Scan for the cell matching the given text and deliver its (X, Y) coordinate at center. 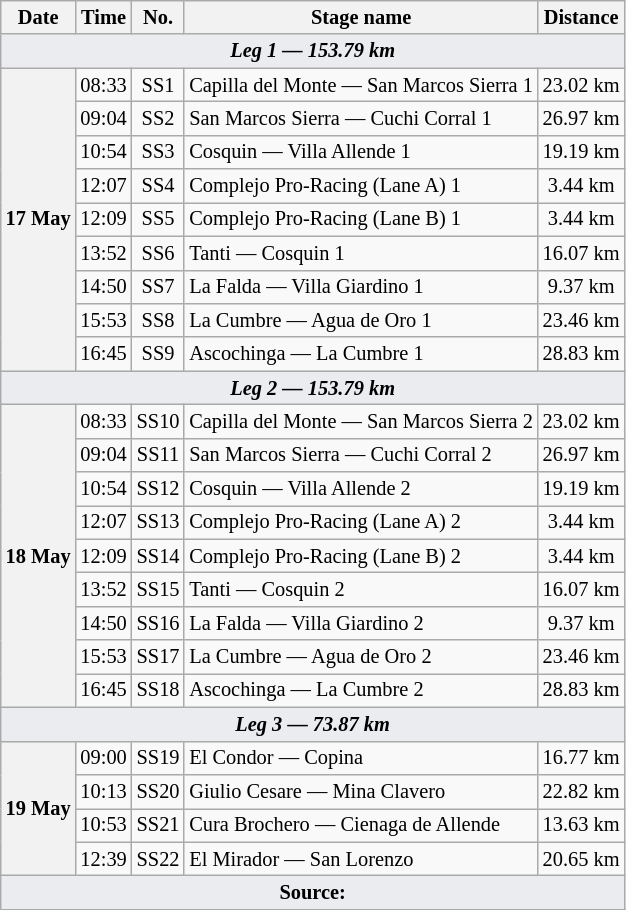
10:13 (104, 791)
San Marcos Sierra — Cuchi Corral 1 (360, 118)
16.77 km (582, 758)
SS11 (158, 455)
SS20 (158, 791)
Leg 2 — 153.79 km (313, 388)
Date (38, 17)
El Condor — Copina (360, 758)
Ascochinga — La Cumbre 1 (360, 354)
SS15 (158, 589)
SS14 (158, 556)
SS9 (158, 354)
SS7 (158, 287)
SS22 (158, 859)
Giulio Cesare — Mina Clavero (360, 791)
SS5 (158, 219)
SS16 (158, 623)
El Mirador — San Lorenzo (360, 859)
San Marcos Sierra — Cuchi Corral 2 (360, 455)
SS2 (158, 118)
18 May (38, 556)
SS19 (158, 758)
Leg 1 — 153.79 km (313, 51)
SS21 (158, 825)
Tanti — Cosquin 2 (360, 589)
Capilla del Monte — San Marcos Sierra 2 (360, 421)
Complejo Pro-Racing (Lane B) 1 (360, 219)
SS1 (158, 85)
SS6 (158, 253)
SS17 (158, 657)
10:53 (104, 825)
La Cumbre — Agua de Oro 2 (360, 657)
17 May (38, 220)
Distance (582, 17)
12:39 (104, 859)
Source: (313, 892)
Time (104, 17)
13.63 km (582, 825)
09:00 (104, 758)
SS3 (158, 152)
Complejo Pro-Racing (Lane A) 2 (360, 522)
La Falda — Villa Giardino 1 (360, 287)
19 May (38, 808)
Stage name (360, 17)
La Cumbre — Agua de Oro 1 (360, 320)
20.65 km (582, 859)
Tanti — Cosquin 1 (360, 253)
Cura Brochero — Cienaga de Allende (360, 825)
Capilla del Monte — San Marcos Sierra 1 (360, 85)
SS10 (158, 421)
No. (158, 17)
La Falda — Villa Giardino 2 (360, 623)
SS8 (158, 320)
Complejo Pro-Racing (Lane A) 1 (360, 186)
Leg 3 — 73.87 km (313, 724)
Cosquin — Villa Allende 1 (360, 152)
Complejo Pro-Racing (Lane B) 2 (360, 556)
SS4 (158, 186)
SS13 (158, 522)
Ascochinga — La Cumbre 2 (360, 690)
22.82 km (582, 791)
Cosquin — Villa Allende 2 (360, 489)
SS12 (158, 489)
SS18 (158, 690)
